Pinpoint the cell where the given text exists, returning its [X, Y] midpoint coordinate. 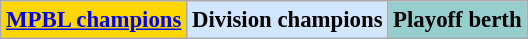
Playoff berth [458, 20]
Division champions [288, 20]
MPBL champions [94, 20]
